Capture the cell that displays the provided text and extract its [x, y] central coordinate. 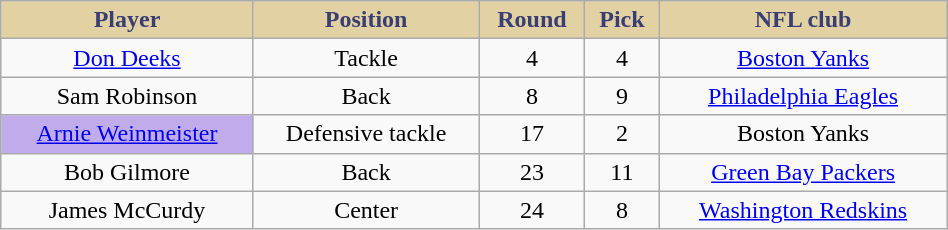
Bob Gilmore [127, 172]
11 [622, 172]
James McCurdy [127, 210]
9 [622, 96]
Philadelphia Eagles [803, 96]
Tackle [366, 58]
NFL club [803, 20]
23 [532, 172]
Green Bay Packers [803, 172]
Pick [622, 20]
24 [532, 210]
17 [532, 134]
Sam Robinson [127, 96]
Player [127, 20]
2 [622, 134]
Position [366, 20]
Arnie Weinmeister [127, 134]
Defensive tackle [366, 134]
Don Deeks [127, 58]
Round [532, 20]
Center [366, 210]
Washington Redskins [803, 210]
